Return the [X, Y] coordinate for the center point of the cell that contains the specified text.  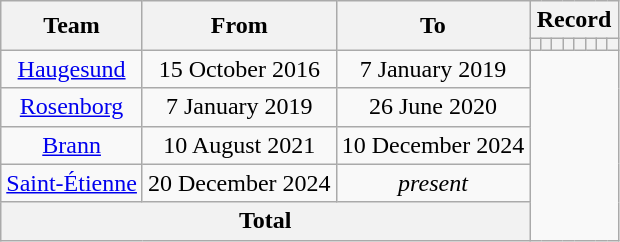
10 August 2021 [239, 145]
15 October 2016 [239, 69]
Brann [72, 145]
Saint-Étienne [72, 183]
26 June 2020 [433, 107]
20 December 2024 [239, 183]
Total [266, 221]
10 December 2024 [433, 145]
Team [72, 26]
Haugesund [72, 69]
present [433, 183]
Rosenborg [72, 107]
To [433, 26]
Record [574, 20]
From [239, 26]
